Locate the cell with the specified text and output its [X, Y] center coordinate. 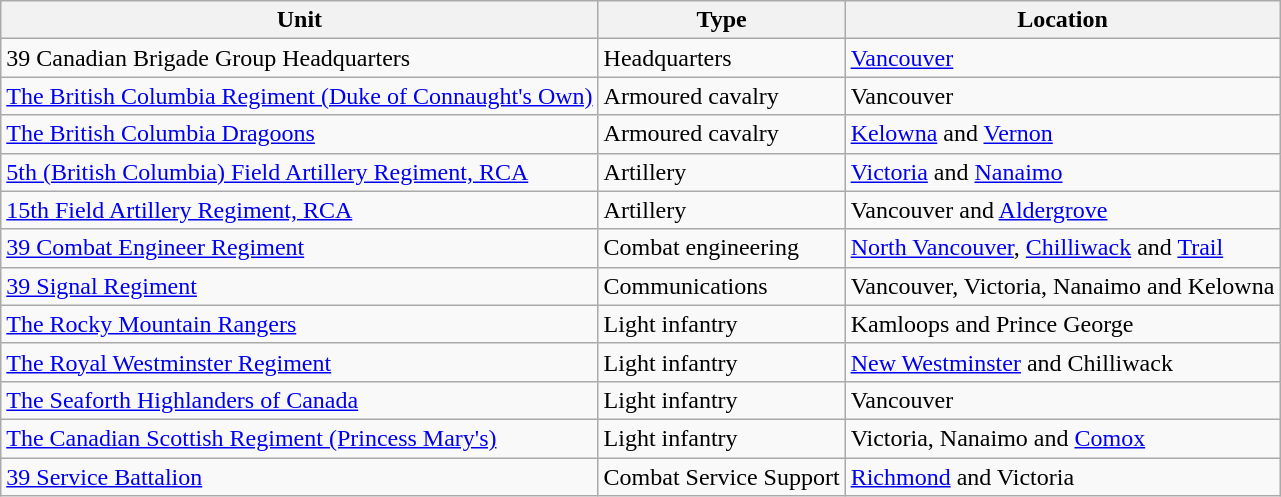
The Canadian Scottish Regiment (Princess Mary's) [300, 438]
North Vancouver, Chilliwack and Trail [1062, 248]
Victoria and Nanaimo [1062, 172]
Richmond and Victoria [1062, 477]
Kelowna and Vernon [1062, 134]
Victoria, Nanaimo and Comox [1062, 438]
39 Signal Regiment [300, 286]
Combat engineering [722, 248]
Type [722, 20]
39 Service Battalion [300, 477]
Unit [300, 20]
New Westminster and Chilliwack [1062, 362]
Location [1062, 20]
15th Field Artillery Regiment, RCA [300, 210]
Combat Service Support [722, 477]
The Rocky Mountain Rangers [300, 324]
39 Canadian Brigade Group Headquarters [300, 58]
Headquarters [722, 58]
Vancouver and Aldergrove [1062, 210]
The Seaforth Highlanders of Canada [300, 400]
Communications [722, 286]
The British Columbia Regiment (Duke of Connaught's Own) [300, 96]
39 Combat Engineer Regiment [300, 248]
5th (British Columbia) Field Artillery Regiment, RCA [300, 172]
The Royal Westminster Regiment [300, 362]
Kamloops and Prince George [1062, 324]
The British Columbia Dragoons [300, 134]
Vancouver, Victoria, Nanaimo and Kelowna [1062, 286]
